Search for the cell housing the specified text and yield its [X, Y] center coordinate. 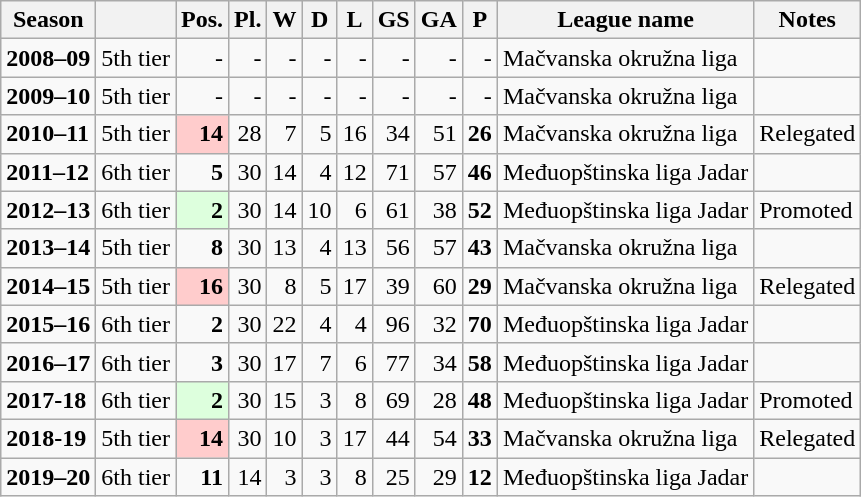
25 [394, 477]
2011–12 [48, 172]
GS [394, 20]
69 [394, 400]
2009–10 [48, 96]
2010–11 [48, 134]
2019–20 [48, 477]
W [284, 20]
D [320, 20]
League name [625, 20]
Pos. [202, 20]
Season [48, 20]
2008–09 [48, 58]
51 [438, 134]
58 [480, 362]
44 [394, 438]
26 [480, 134]
70 [480, 324]
43 [480, 248]
Pl. [248, 20]
39 [394, 286]
46 [480, 172]
96 [394, 324]
60 [438, 286]
71 [394, 172]
2013–14 [48, 248]
54 [438, 438]
33 [480, 438]
56 [394, 248]
11 [202, 477]
61 [394, 210]
15 [284, 400]
48 [480, 400]
Notes [808, 20]
2012–13 [48, 210]
38 [438, 210]
P [480, 20]
32 [438, 324]
2016–17 [48, 362]
GA [438, 20]
22 [284, 324]
L [354, 20]
2017-18 [48, 400]
2015–16 [48, 324]
2014–15 [48, 286]
2018-19 [48, 438]
52 [480, 210]
77 [394, 362]
